Output the (x, y) coordinate of the center of the cell containing the given text.  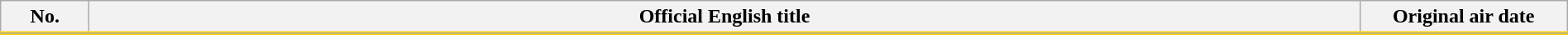
No. (45, 17)
Original air date (1464, 17)
Official English title (724, 17)
